For the text-containing cell, return its midpoint in (X, Y) coordinate format. 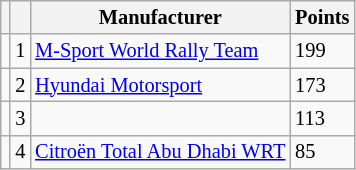
2 (20, 85)
1 (20, 51)
Points (322, 17)
85 (322, 152)
113 (322, 118)
4 (20, 152)
Manufacturer (160, 17)
Hyundai Motorsport (160, 85)
173 (322, 85)
Citroën Total Abu Dhabi WRT (160, 152)
199 (322, 51)
M-Sport World Rally Team (160, 51)
3 (20, 118)
